Determine the [x, y] coordinate at the center of the cell enclosing the given text.  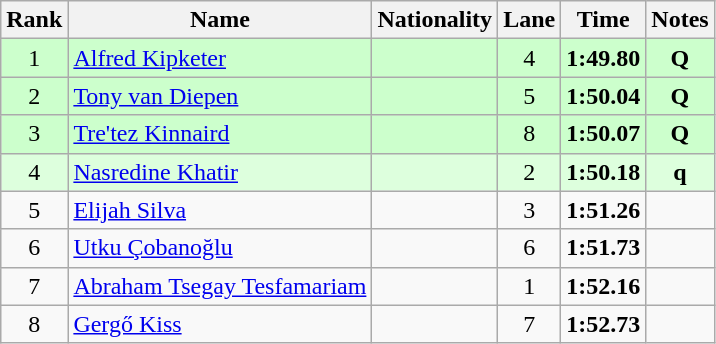
1:50.07 [604, 134]
Utku Çobanoğlu [220, 248]
Nationality [435, 20]
Tony van Diepen [220, 96]
1:52.73 [604, 324]
1:50.18 [604, 172]
1:51.73 [604, 248]
q [680, 172]
Gergő Kiss [220, 324]
Tre'tez Kinnaird [220, 134]
Nasredine Khatir [220, 172]
1:49.80 [604, 58]
1:50.04 [604, 96]
Time [604, 20]
Lane [530, 20]
Elijah Silva [220, 210]
Rank [34, 20]
1:51.26 [604, 210]
Name [220, 20]
Alfred Kipketer [220, 58]
Abraham Tsegay Tesfamariam [220, 286]
1:52.16 [604, 286]
Notes [680, 20]
